Identify which cell holds the provided text, then report its (x, y) central coordinate. 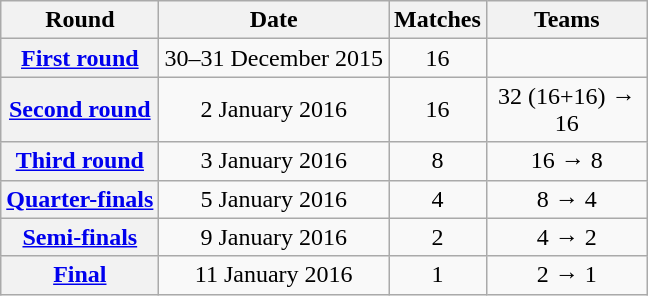
4 → 2 (566, 237)
First round (80, 58)
Semi-finals (80, 237)
1 (438, 275)
2 → 1 (566, 275)
Round (80, 20)
32 (16+16) → 16 (566, 110)
Second round (80, 110)
Third round (80, 161)
4 (438, 199)
30–31 December 2015 (274, 58)
3 January 2016 (274, 161)
11 January 2016 (274, 275)
Final (80, 275)
5 January 2016 (274, 199)
8 (438, 161)
Teams (566, 20)
Matches (438, 20)
9 January 2016 (274, 237)
8 → 4 (566, 199)
Quarter-finals (80, 199)
16 → 8 (566, 161)
2 January 2016 (274, 110)
Date (274, 20)
2 (438, 237)
